Locate the cell with the specified text and output its [X, Y] center coordinate. 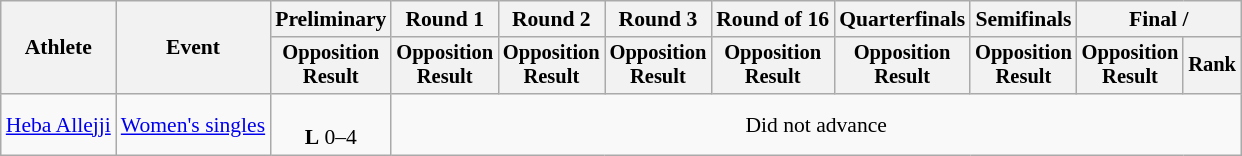
Preliminary [330, 19]
Round 2 [552, 19]
Final / [1159, 19]
Semifinals [1024, 19]
Round of 16 [772, 19]
Heba Allejji [58, 124]
Rank [1212, 66]
Quarterfinals [902, 19]
L 0–4 [330, 124]
Round 1 [444, 19]
Event [193, 48]
Women's singles [193, 124]
Round 3 [658, 19]
Athlete [58, 48]
Did not advance [816, 124]
